Find where the given text appears and provide that cell's center as (X, Y) coordinate. 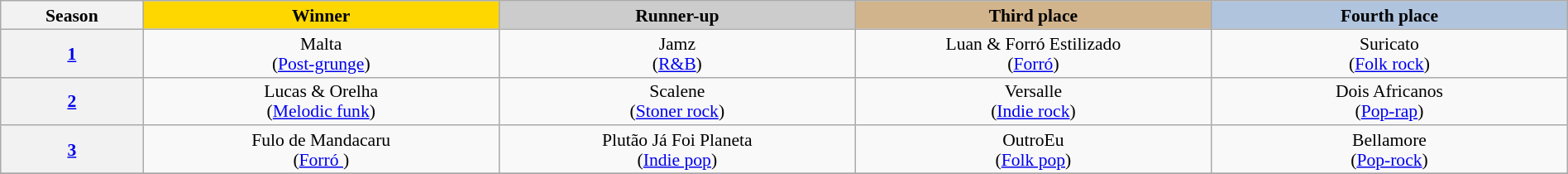
Luan & Forró Estilizado(Forró) (1034, 53)
Versalle(Indie rock) (1034, 101)
1 (72, 53)
2 (72, 101)
Dois Africanos(Pop-rap) (1389, 101)
Plutão Já Foi Planeta (Indie pop) (678, 150)
Third place (1034, 15)
Fourth place (1389, 15)
3 (72, 150)
Season (72, 15)
Winner (321, 15)
Scalene(Stoner rock) (678, 101)
Suricato(Folk rock) (1389, 53)
OutroEu (Folk pop) (1034, 150)
Lucas & Orelha(Melodic funk) (321, 101)
Runner-up (678, 15)
Jamz(R&B) (678, 53)
Malta(Post-grunge) (321, 53)
Bellamore(Pop-rock) (1389, 150)
Fulo de Mandacaru(Forró ) (321, 150)
